Extract the (x, y) coordinate from the center of the cell holding the provided text.  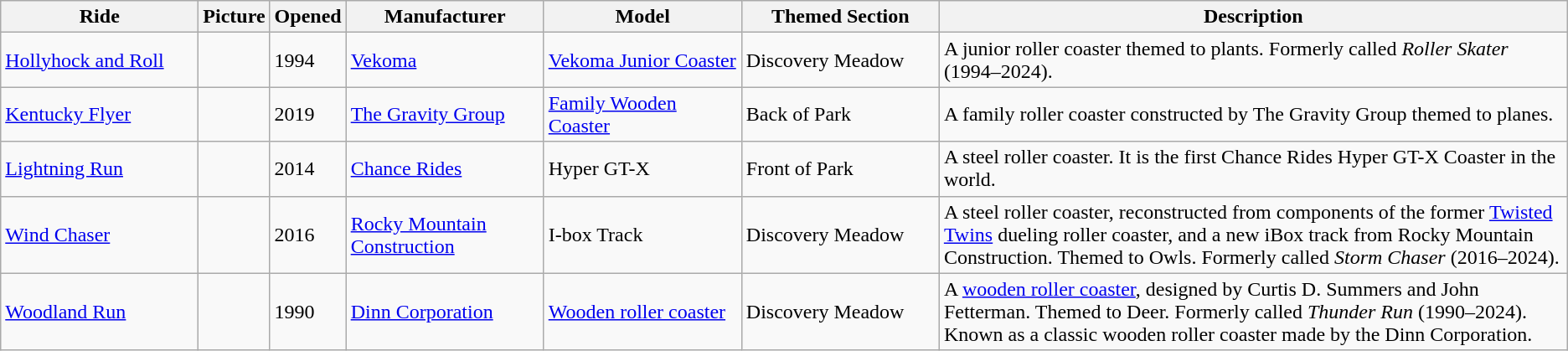
Picture (235, 17)
I-box Track (642, 235)
Back of Park (840, 114)
Model (642, 17)
Vekoma Junior Coaster (642, 60)
2014 (308, 169)
Ride (100, 17)
The Gravity Group (445, 114)
Vekoma (445, 60)
2016 (308, 235)
1994 (308, 60)
2019 (308, 114)
Rocky Mountain Construction (445, 235)
A family roller coaster constructed by The Gravity Group themed to planes. (1253, 114)
Kentucky Flyer (100, 114)
1990 (308, 312)
Lightning Run (100, 169)
Dinn Corporation (445, 312)
Chance Rides (445, 169)
Woodland Run (100, 312)
Front of Park (840, 169)
Family Wooden Coaster (642, 114)
A steel roller coaster. It is the first Chance Rides Hyper GT-X Coaster in the world. (1253, 169)
Hollyhock and Roll (100, 60)
Manufacturer (445, 17)
Opened (308, 17)
Wooden roller coaster (642, 312)
Wind Chaser (100, 235)
Hyper GT-X (642, 169)
Description (1253, 17)
Themed Section (840, 17)
A junior roller coaster themed to plants. Formerly called Roller Skater (1994–2024). (1253, 60)
